Search for the cell housing the specified text and yield its [x, y] center coordinate. 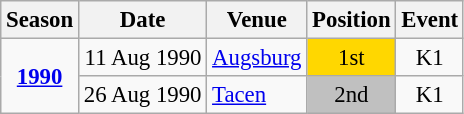
Augsburg [257, 58]
Position [352, 20]
Venue [257, 20]
2nd [352, 95]
26 Aug 1990 [142, 95]
11 Aug 1990 [142, 58]
Tacen [257, 95]
1990 [40, 76]
Season [40, 20]
Event [430, 20]
Date [142, 20]
1st [352, 58]
